Determine the (X, Y) coordinate at the center of the cell enclosing the given text.  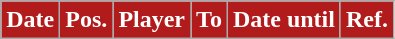
Ref. (366, 20)
To (210, 20)
Date until (284, 20)
Player (152, 20)
Date (30, 20)
Pos. (86, 20)
